Return [x, y] of the center of cell containing provided text 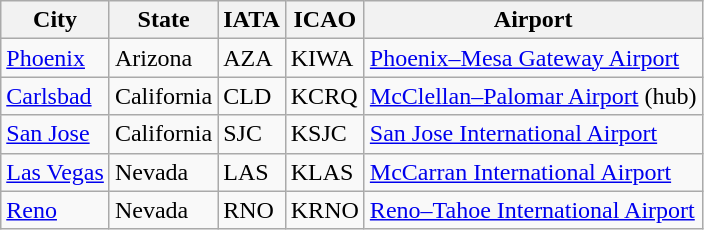
San Jose International Airport [533, 134]
San Jose [56, 134]
IATA [252, 20]
Phoenix–Mesa Gateway Airport [533, 58]
CLD [252, 96]
Phoenix [56, 58]
AZA [252, 58]
McClellan–Palomar Airport (hub) [533, 96]
Reno–Tahoe International Airport [533, 210]
Las Vegas [56, 172]
LAS [252, 172]
Carlsbad [56, 96]
KIWA [324, 58]
RNO [252, 210]
State [163, 20]
KCRQ [324, 96]
KLAS [324, 172]
Airport [533, 20]
City [56, 20]
KRNO [324, 210]
McCarran International Airport [533, 172]
KSJC [324, 134]
Arizona [163, 58]
ICAO [324, 20]
SJC [252, 134]
Reno [56, 210]
